Determine the [x, y] coordinate at the center of the cell enclosing the given text.  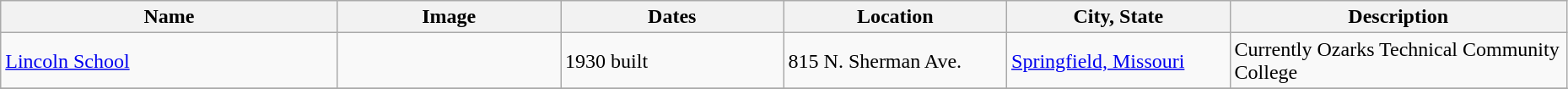
Location [895, 17]
815 N. Sherman Ave. [895, 61]
Springfield, Missouri [1118, 61]
Dates [672, 17]
Currently Ozarks Technical Community College [1398, 61]
1930 built [672, 61]
Name [169, 17]
Lincoln School [169, 61]
Image [449, 17]
Description [1398, 17]
City, State [1118, 17]
